Scan for the cell matching the given text and deliver its [x, y] coordinate at center. 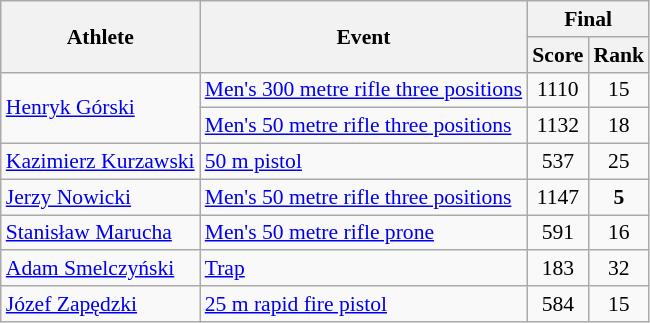
16 [620, 233]
Athlete [100, 36]
584 [558, 304]
Score [558, 55]
32 [620, 269]
1147 [558, 197]
591 [558, 233]
Henryk Górski [100, 108]
1132 [558, 126]
Men's 50 metre rifle prone [364, 233]
25 [620, 162]
Event [364, 36]
1110 [558, 90]
18 [620, 126]
5 [620, 197]
Józef Zapędzki [100, 304]
25 m rapid fire pistol [364, 304]
Final [588, 19]
Jerzy Nowicki [100, 197]
183 [558, 269]
Rank [620, 55]
50 m pistol [364, 162]
Kazimierz Kurzawski [100, 162]
Men's 300 metre rifle three positions [364, 90]
537 [558, 162]
Adam Smelczyński [100, 269]
Stanisław Marucha [100, 233]
Trap [364, 269]
